Find where the given text appears and provide that cell's center as [X, Y] coordinate. 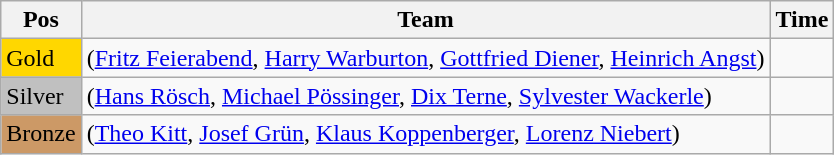
(Hans Rösch, Michael Pössinger, Dix Terne, Sylvester Wackerle) [426, 96]
Silver [41, 96]
(Fritz Feierabend, Harry Warburton, Gottfried Diener, Heinrich Angst) [426, 58]
(Theo Kitt, Josef Grün, Klaus Koppenberger, Lorenz Niebert) [426, 134]
Gold [41, 58]
Bronze [41, 134]
Team [426, 20]
Pos [41, 20]
Time [802, 20]
